Output the (x, y) coordinate of the center of the cell containing the given text.  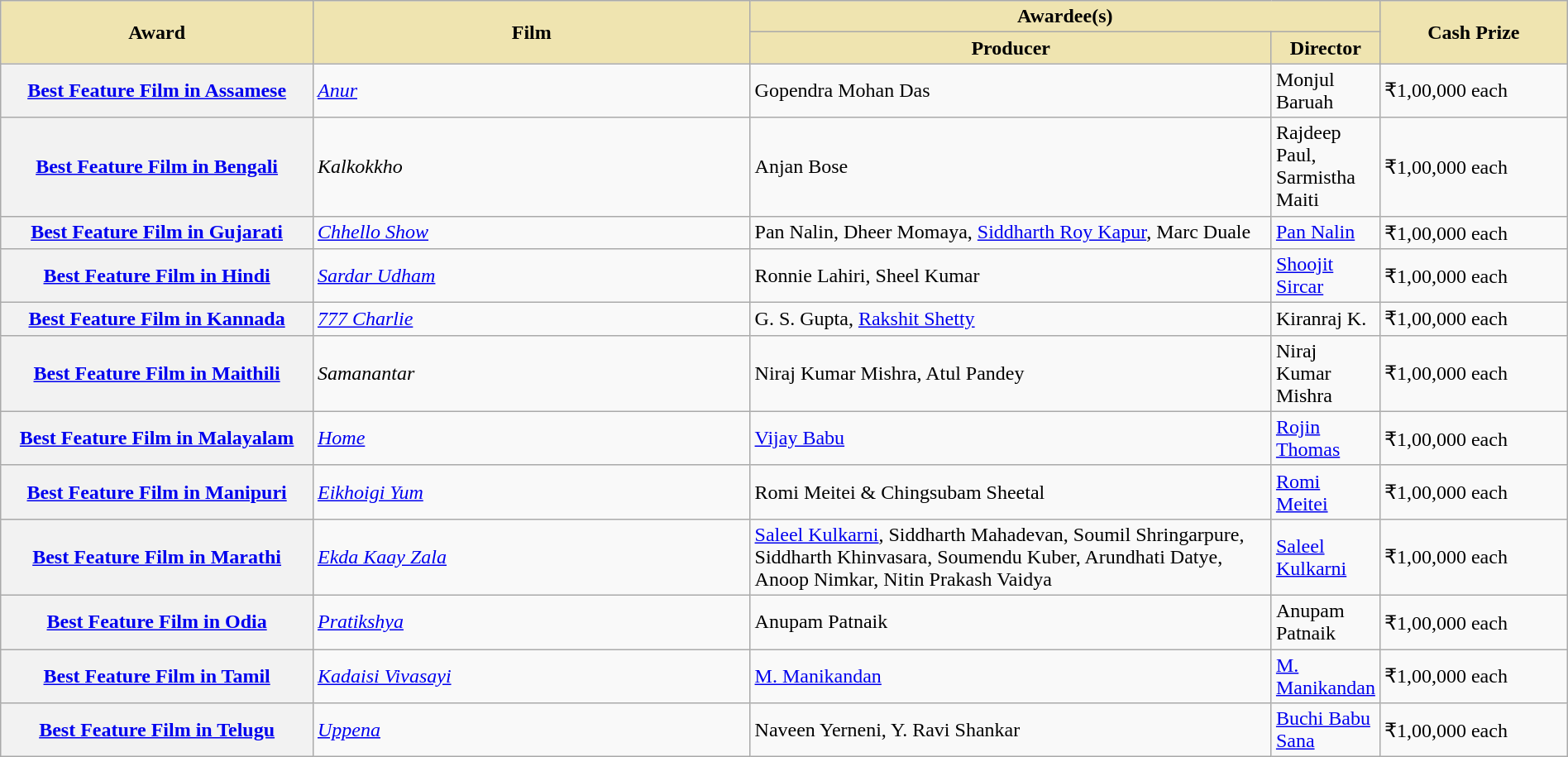
Best Feature Film in Kannada (157, 319)
Chhello Show (531, 232)
Romi Meitei (1325, 491)
Best Feature Film in Manipuri (157, 491)
Best Feature Film in Telugu (157, 730)
Pan Nalin (1325, 232)
Home (531, 438)
Buchi Babu Sana (1325, 730)
Anjan Bose (1011, 167)
Saleel Kulkarni (1325, 557)
Kadaisi Vivasayi (531, 675)
Best Feature Film in Assamese (157, 91)
Shoojit Sircar (1325, 276)
Niraj Kumar Mishra, Atul Pandey (1011, 373)
Best Feature Film in Malayalam (157, 438)
Rajdeep Paul, Sarmistha Maiti (1325, 167)
Best Feature Film in Maithili (157, 373)
Samanantar (531, 373)
Anur (531, 91)
Best Feature Film in Bengali (157, 167)
Film (531, 32)
Saleel Kulkarni, Siddharth Mahadevan, Soumil Shringarpure, Siddharth Khinvasara, Soumendu Kuber, Arundhati Datye, Anoop Nimkar, Nitin Prakash Vaidya (1011, 557)
Best Feature Film in Hindi (157, 276)
Gopendra Mohan Das (1011, 91)
Pan Nalin, Dheer Momaya, Siddharth Roy Kapur, Marc Duale (1011, 232)
Ronnie Lahiri, Sheel Kumar (1011, 276)
Niraj Kumar Mishra (1325, 373)
Best Feature Film in Odia (157, 622)
Award (157, 32)
Romi Meitei & Chingsubam Sheetal (1011, 491)
Cash Prize (1474, 32)
G. S. Gupta, Rakshit Shetty (1011, 319)
Kalkokkho (531, 167)
Uppena (531, 730)
Best Feature Film in Gujarati (157, 232)
Kiranraj K. (1325, 319)
Best Feature Film in Marathi (157, 557)
Eikhoigi Yum (531, 491)
Director (1325, 48)
Rojin Thomas (1325, 438)
Awardee(s) (1065, 17)
Monjul Baruah (1325, 91)
Producer (1011, 48)
Vijay Babu (1011, 438)
777 Charlie (531, 319)
Best Feature Film in Tamil (157, 675)
Sardar Udham (531, 276)
Ekda Kaay Zala (531, 557)
Naveen Yerneni, Y. Ravi Shankar (1011, 730)
Pratikshya (531, 622)
